Provide the [X, Y] coordinate of the cell's center where the given text is located.  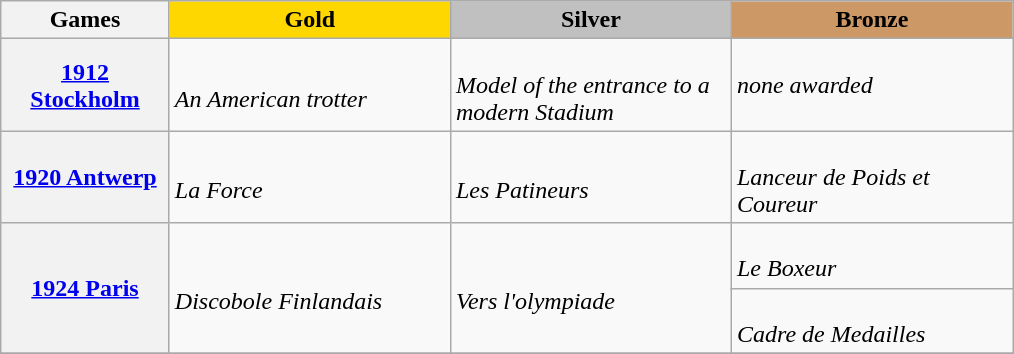
La Force [310, 177]
Gold [310, 20]
1920 Antwerp [86, 177]
Vers l'olympiade [590, 288]
Discobole Finlandais [310, 288]
Bronze [872, 20]
Games [86, 20]
Model of the entrance to a modern Stadium [590, 85]
Les Patineurs [590, 177]
Le Boxeur [872, 256]
Cadre de Medailles [872, 320]
1924 Paris [86, 288]
none awarded [872, 85]
Silver [590, 20]
Lanceur de Poids et Coureur [872, 177]
1912 Stockholm [86, 85]
An American trotter [310, 85]
